From the cell containing the given text, extract its center point as (x, y) coordinate. 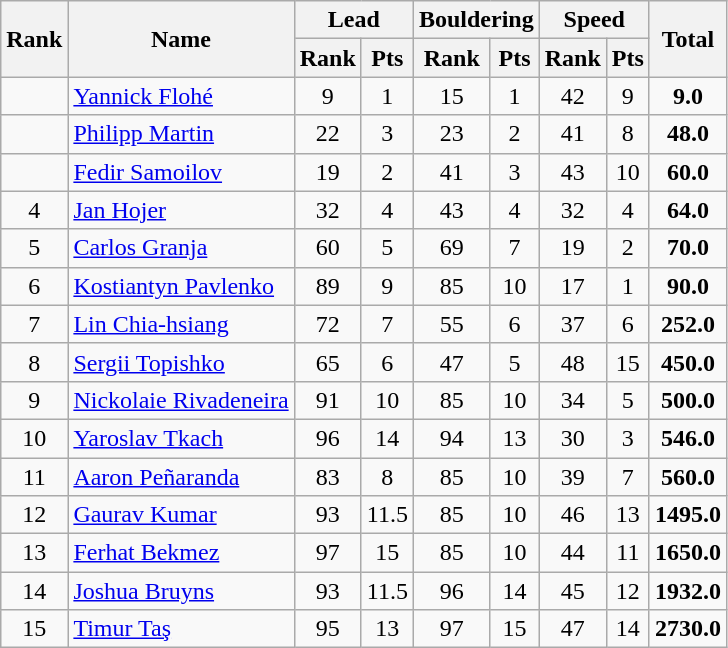
44 (572, 553)
70.0 (688, 248)
Fedir Samoilov (181, 172)
72 (328, 324)
95 (328, 629)
9.0 (688, 96)
37 (572, 324)
Speed (594, 20)
89 (328, 286)
60 (328, 248)
55 (452, 324)
22 (328, 134)
30 (572, 438)
17 (572, 286)
Sergii Topishko (181, 362)
450.0 (688, 362)
Total (688, 39)
48.0 (688, 134)
Nickolaie Rivadeneira (181, 400)
34 (572, 400)
Bouldering (476, 20)
60.0 (688, 172)
Yaroslav Tkach (181, 438)
83 (328, 477)
45 (572, 591)
2730.0 (688, 629)
1932.0 (688, 591)
42 (572, 96)
Jan Hojer (181, 210)
Kostiantyn Pavlenko (181, 286)
39 (572, 477)
Timur Taş (181, 629)
94 (452, 438)
Yannick Flohé (181, 96)
546.0 (688, 438)
90.0 (688, 286)
Ferhat Bekmez (181, 553)
500.0 (688, 400)
46 (572, 515)
Name (181, 39)
65 (328, 362)
69 (452, 248)
Carlos Granja (181, 248)
Aaron Peñaranda (181, 477)
23 (452, 134)
1650.0 (688, 553)
91 (328, 400)
Gaurav Kumar (181, 515)
Lead (354, 20)
64.0 (688, 210)
Philipp Martin (181, 134)
Lin Chia-hsiang (181, 324)
48 (572, 362)
Joshua Bruyns (181, 591)
1495.0 (688, 515)
252.0 (688, 324)
560.0 (688, 477)
